Find where the given text appears and provide that cell's center as [X, Y] coordinate. 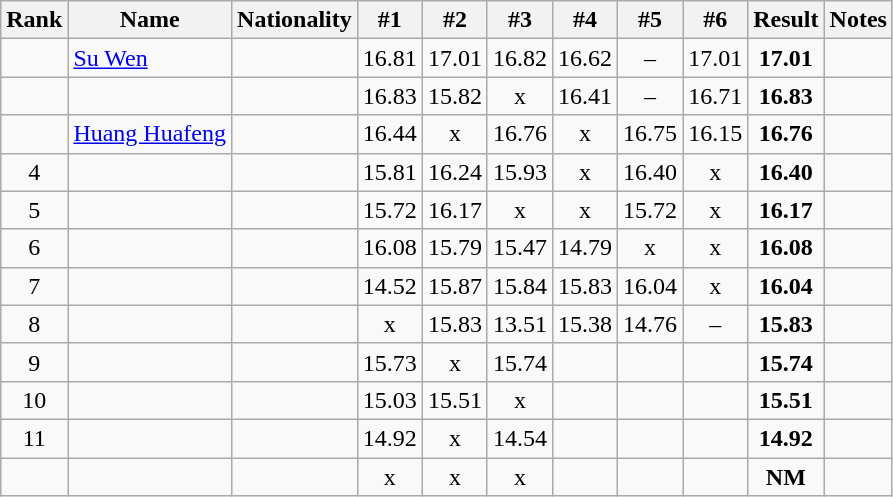
Huang Huafeng [150, 134]
7 [34, 286]
Rank [34, 20]
16.15 [716, 134]
14.54 [520, 438]
Nationality [295, 20]
14.76 [650, 324]
16.41 [584, 96]
13.51 [520, 324]
10 [34, 400]
Su Wen [150, 58]
8 [34, 324]
14.52 [390, 286]
16.44 [390, 134]
Notes [858, 20]
16.24 [454, 172]
16.62 [584, 58]
15.81 [390, 172]
15.38 [584, 324]
#4 [584, 20]
6 [34, 248]
11 [34, 438]
#1 [390, 20]
15.03 [390, 400]
15.73 [390, 362]
5 [34, 210]
16.82 [520, 58]
Name [150, 20]
NM [786, 477]
16.71 [716, 96]
#2 [454, 20]
15.47 [520, 248]
4 [34, 172]
15.82 [454, 96]
Result [786, 20]
14.79 [584, 248]
15.84 [520, 286]
15.79 [454, 248]
#5 [650, 20]
15.87 [454, 286]
#6 [716, 20]
15.93 [520, 172]
16.81 [390, 58]
16.75 [650, 134]
#3 [520, 20]
9 [34, 362]
